Find where the given text appears and provide that cell's center as [X, Y] coordinate. 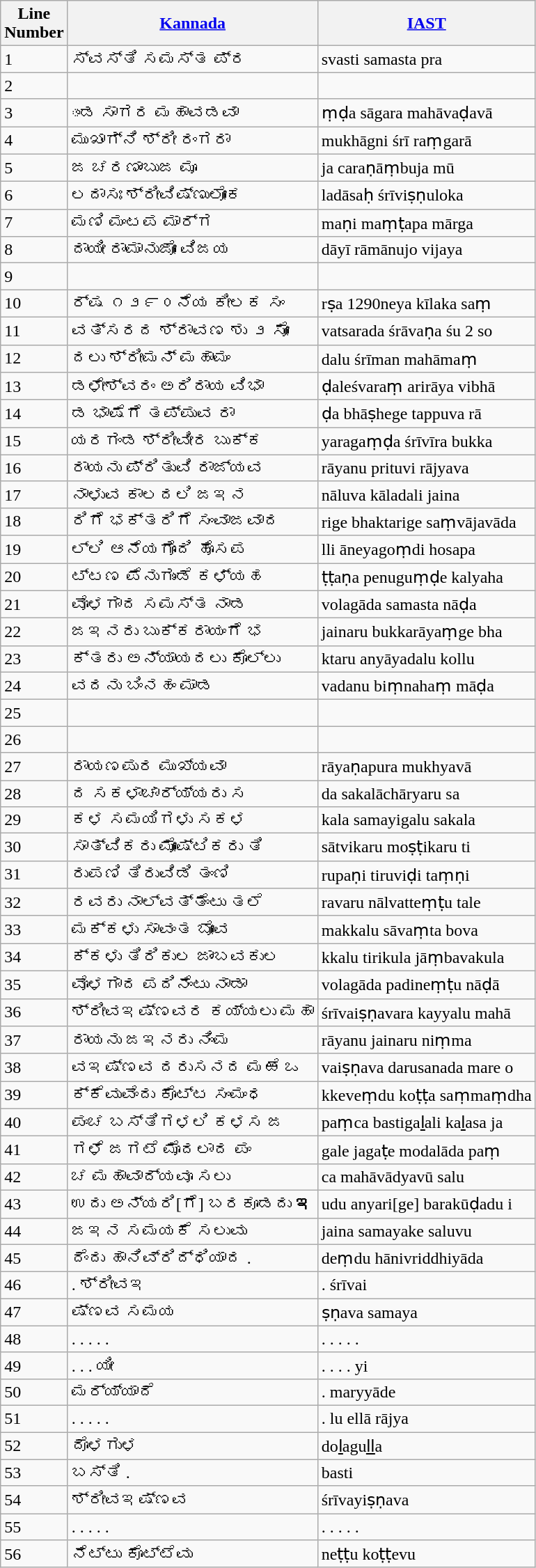
42 [34, 1177]
4 [34, 141]
kala samayigalu sakala [426, 820]
51 [34, 1418]
11 [34, 331]
. śrīvai [426, 1285]
ja caraṇāṃbuja mū [426, 168]
. . . ಯೀ [192, 1365]
ḍaleśvaraṃ arirāya vibhā [426, 386]
3 [34, 113]
ಡಳೇಶ್ವರಂ ಅರಿರಾಯ ವಿಭಾ [192, 386]
44 [34, 1231]
ಮುಖಾಗ್ನಿ ಶ್ರೀ ರಂಗರಾ [192, 141]
ಕ್ಕೆವುವೆಂದು ಕೊಟ್ಟ ಸಂಮಂಧ [192, 1095]
ಮಣಿ ಮಂಟಪ ಮಾರ್ಗ [192, 223]
ದಲು ಶ್ರೀಮನ್ ಮಹಾಮಂ [192, 359]
. ಶ್ರೀವಇ [192, 1285]
ಕ್ಕಳು ತಿರಿಕುಲ ಜಾಂಬವಕುಲ [192, 957]
ನೆಟ್ಟು ಕೊಟ್ಟೆವು [192, 1554]
22 [34, 632]
25 [34, 713]
sātvikaru moṣṭikaru ti [426, 847]
ಜಇನರು ಬುಕ್ಕರಾಯಂಗೆ ಭ [192, 632]
ರಾಯಣಪುರ ಮುಖ್ಯವಾ [192, 767]
ಮರ್ಯ್ಯಾದೆ [192, 1392]
19 [34, 549]
ravaru nālvatteṃṭu tale [426, 902]
da sakalāchāryaru sa [426, 793]
IAST [426, 24]
dalu śrīman mahāmaṃ [426, 359]
ರುಪಣಿ ತಿರುವಿಡಿ ತಂಣಿ [192, 875]
6 [34, 196]
śrīvayiṣṇava [426, 1500]
ಜ ಚರಣಾಂಬುಜ ಮೂ [192, 168]
13 [34, 386]
26 [34, 739]
svasti samasta pra [426, 59]
ವಇಷ್ಣವ ದರುಸನದ ಮಱೆ ಒ [192, 1067]
śrīvaiṣṇavara kayyalu mahā [426, 1012]
. maryyāde [426, 1392]
43 [34, 1204]
rṣa 1290neya kīlaka saṃ [426, 304]
34 [34, 957]
ಷ್ಣವ ಸಮಯ [192, 1312]
ಕ್ತರು ಅನ್ಯಾಯದಲು ಕೊಲ್ಲು [192, 659]
23 [34, 659]
makkalu sāvaṃta bova [426, 930]
gale jagaṭe modalāda paṃ [426, 1150]
40 [34, 1122]
deṃdu hānivriddhiyāda [426, 1258]
ṭṭaṇa penuguṃḍe kalyaha [426, 577]
20 [34, 577]
ವೊಳಗಾದ ಸಮಸ್ತ ನಾಡ [192, 604]
ಚ ಮಹಾವಾದ್ಯವೂ ಸಲು [192, 1177]
basti [426, 1473]
28 [34, 793]
16 [34, 468]
36 [34, 1012]
ಸ್ವಸ್ತಿ ಸಮಸ್ತ ಪ್ರ [192, 59]
48 [34, 1339]
ḍa bhāṣhege tappuva rā [426, 414]
35 [34, 985]
ರ್ಷ ೧೨೯೦ನೆಯ ಕೀಲಕ ಸಂ [192, 304]
41 [34, 1150]
dāyī rāmānujo vijaya [426, 250]
kkeveṃdu koṭṭa saṃmaṃdha [426, 1095]
7 [34, 223]
paṃca bastigaḻali kaḻasa ja [426, 1122]
ktaru anyāyadalu kollu [426, 659]
ca mahāvādyavū salu [426, 1177]
38 [34, 1067]
ಬಸ್ತಿ . [192, 1473]
53 [34, 1473]
24 [34, 686]
54 [34, 1500]
ರವರು ನಾಲ್ವತ್ತೆಂಟು ತಲೆ [192, 902]
ಲ್ಲಿ ಆನೆಯಗೊಂದಿ ಹೊಸಪ [192, 549]
rāyanu jainaru niṃma [426, 1040]
ಸಾತ್ವಿಕರು ಮೋಷ್ಟಿಕರು ತಿ [192, 847]
5 [34, 168]
ದ ಸಕಳಾಚಾರ್ಯ್ಯರು ಸ [192, 793]
rupaṇi tiruviḍi taṃṇi [426, 875]
udu anyari[ge] barakūḍadu i [426, 1204]
45 [34, 1258]
maṇi maṃṭapa mārga [426, 223]
39 [34, 1095]
ಶ್ರೀವಇಷ್ಣವ [192, 1500]
LineNumber [34, 24]
. lu ellā rājya [426, 1418]
vaiṣṇava darusanada mare o [426, 1067]
47 [34, 1312]
2 [34, 86]
ವೊಳಗಾದ ಪದಿನೆಂಟು ನಾಡಾ [192, 985]
ಕಳ ಸಮಯಿಗಳು ಸಕಳ [192, 820]
ಲದಾಸಃ ಶ್ರೀವಿಷ್ಣುಲೋಕ [192, 196]
ರಾಯನು ಪ್ರಿತುವಿ ರಾಜ್ಯವ [192, 468]
jainaru bukkarāyaṃge bha [426, 632]
Kannada [192, 24]
12 [34, 359]
ಡ ಭಾಷೆಗೆ ತಪ್ಪುವ ರಾ [192, 414]
49 [34, 1365]
ದೆಂದು ಹಾನಿವ್ರಿದ್ಧಿಯಾದ . [192, 1258]
ladāsaḥ śrīviṣṇuloka [426, 196]
ನಾಳುವ ಕಾಲದಲಿ ಜಇನ [192, 494]
mukhāgni śrī raṃgarā [426, 141]
ದೊಳಗುಳ [192, 1445]
jaina samayake saluvu [426, 1231]
ಂಡ ಸಾಗರ ಮಹಾವಡವಾ [192, 113]
18 [34, 522]
31 [34, 875]
ṃḍa sāgara mahāvaḍavā [426, 113]
52 [34, 1445]
doḻaguḻḻa [426, 1445]
ಯರಗಂಡ ಶ್ರೀವೀರ ಬುಕ್ಕ [192, 441]
ರಿಗೆ ಭಕ್ತರಿಗೆ ಸಂವಾಜವಾದ [192, 522]
21 [34, 604]
17 [34, 494]
32 [34, 902]
27 [34, 767]
kkalu tirikula jāṃbavakula [426, 957]
ಪಂಚ ಬಸ್ತಿಗಳಲಿ ಕಳಸ ಜ [192, 1122]
ಉದು ಅನ್ಯರಿ[ಗೆ] ಬರಕೂಡದು ಇ [192, 1204]
rāyaṇapura mukhyavā [426, 767]
ಗಳೆ ಜಗಟೆ ಮೊದಲಾದ ಪಂ [192, 1150]
8 [34, 250]
29 [34, 820]
30 [34, 847]
37 [34, 1040]
ದಾಯೀ ರಾಮಾನುಜೋ ವಿಜಯ [192, 250]
volagāda padineṃṭu nāḍā [426, 985]
33 [34, 930]
rige bhaktarige saṃvājavāda [426, 522]
lli āneyagoṃdi hosapa [426, 549]
. . . . yi [426, 1365]
1 [34, 59]
46 [34, 1285]
nāluva kāladali jaina [426, 494]
9 [34, 276]
55 [34, 1527]
ವತ್ಸರದ ಶ್ರಾವಣ ಶು ೨ ಸೋ [192, 331]
50 [34, 1392]
vadanu biṃnahaṃ māḍa [426, 686]
15 [34, 441]
14 [34, 414]
ಟ್ಟಣ ಪೆನುಗುಂಡೆ ಕಳ್ಯಹ [192, 577]
yaragaṃḍa śrīvīra bukka [426, 441]
volagāda samasta nāḍa [426, 604]
rāyanu prituvi rājyava [426, 468]
ವದನು ಬಿಂನಹಂ ಮಾಡ [192, 686]
ಶ್ರೀವಇಷ್ಣವರ ಕಯ್ಯಲು ಮಹಾ [192, 1012]
56 [34, 1554]
ರಾಯನು ಜಇನರು ನಿಂಮ [192, 1040]
ಜಇನ ಸಮಯಕೆ ಸಲುವು [192, 1231]
10 [34, 304]
neṭṭu koṭṭevu [426, 1554]
vatsarada śrāvaṇa śu 2 so [426, 331]
ಮಕ್ಕಳು ಸಾವಂತ ಬೋವ [192, 930]
ṣṇava samaya [426, 1312]
